Determine the (X, Y) coordinate at the center of the cell enclosing the given text.  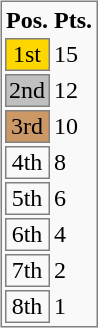
7th (28, 272)
Pos. (28, 21)
2nd (28, 92)
4 (74, 236)
4th (28, 164)
12 (74, 92)
1st (28, 56)
6 (74, 200)
8 (74, 164)
2 (74, 272)
1 (74, 308)
Pts. (74, 21)
10 (74, 128)
3rd (28, 128)
6th (28, 236)
8th (28, 308)
15 (74, 56)
5th (28, 200)
